Output the [X, Y] coordinate of the center of the cell containing the given text.  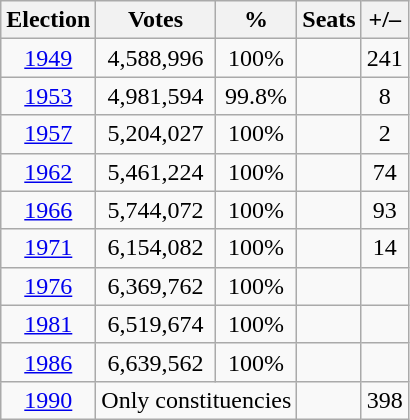
6,639,562 [156, 362]
% [256, 20]
1953 [48, 96]
74 [384, 172]
+/– [384, 20]
5,744,072 [156, 210]
93 [384, 210]
4,981,594 [156, 96]
Votes [156, 20]
5,461,224 [156, 172]
Election [48, 20]
1981 [48, 324]
1971 [48, 248]
14 [384, 248]
241 [384, 58]
Only constituencies [196, 400]
1962 [48, 172]
1949 [48, 58]
4,588,996 [156, 58]
1976 [48, 286]
1957 [48, 134]
2 [384, 134]
6,369,762 [156, 286]
1986 [48, 362]
398 [384, 400]
Seats [329, 20]
99.8% [256, 96]
8 [384, 96]
6,519,674 [156, 324]
6,154,082 [156, 248]
1990 [48, 400]
5,204,027 [156, 134]
1966 [48, 210]
